Locate the cell with the specified text and output its (x, y) center coordinate. 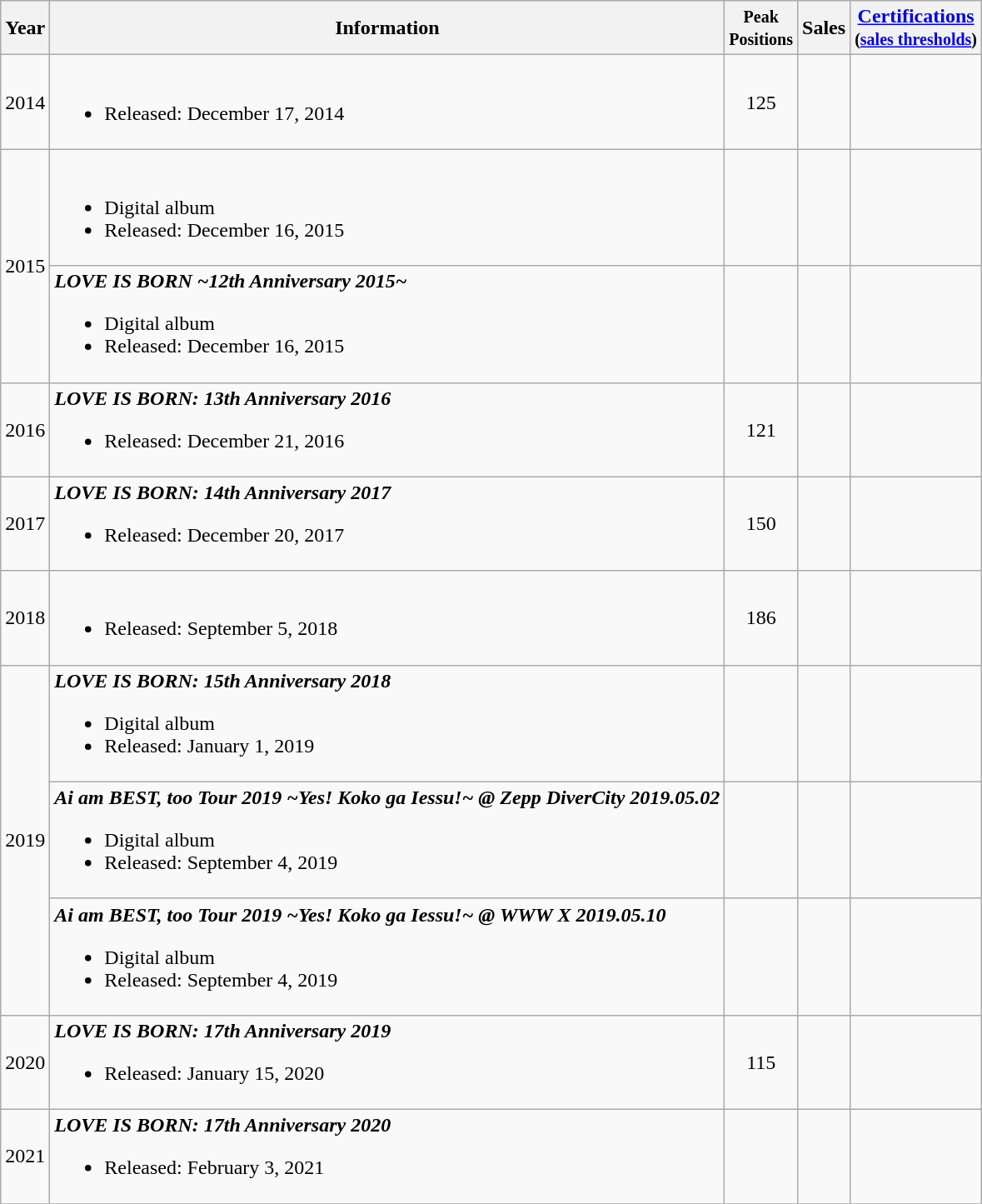
150 (761, 523)
2016 (25, 430)
Released: December 17, 2014 (387, 102)
186 (761, 618)
115 (761, 1062)
LOVE IS BORN ~12th Anniversary 2015~Digital albumReleased: December 16, 2015 (387, 324)
2015 (25, 266)
Digital albumReleased: December 16, 2015 (387, 207)
2021 (25, 1157)
Sales (825, 28)
Ai am BEST, too Tour 2019 ~Yes! Koko ga Iessu!~ @ WWW X 2019.05.10Digital albumReleased: September 4, 2019 (387, 957)
121 (761, 430)
Certifications(sales thresholds) (916, 28)
2018 (25, 618)
2019 (25, 840)
LOVE IS BORN: 17th Anniversary 2020Released: February 3, 2021 (387, 1157)
Information (387, 28)
125 (761, 102)
2020 (25, 1062)
Year (25, 28)
2017 (25, 523)
LOVE IS BORN: 13th Anniversary 2016Released: December 21, 2016 (387, 430)
2014 (25, 102)
Ai am BEST, too Tour 2019 ~Yes! Koko ga Iessu!~ @ Zepp DiverCity 2019.05.02Digital albumReleased: September 4, 2019 (387, 840)
LOVE IS BORN: 15th Anniversary 2018Digital albumReleased: January 1, 2019 (387, 723)
LOVE IS BORN: 14th Anniversary 2017Released: December 20, 2017 (387, 523)
Released: September 5, 2018 (387, 618)
Peak Positions (761, 28)
LOVE IS BORN: 17th Anniversary 2019Released: January 15, 2020 (387, 1062)
